Return the (X, Y) coordinate for the center point of the cell that contains the specified text.  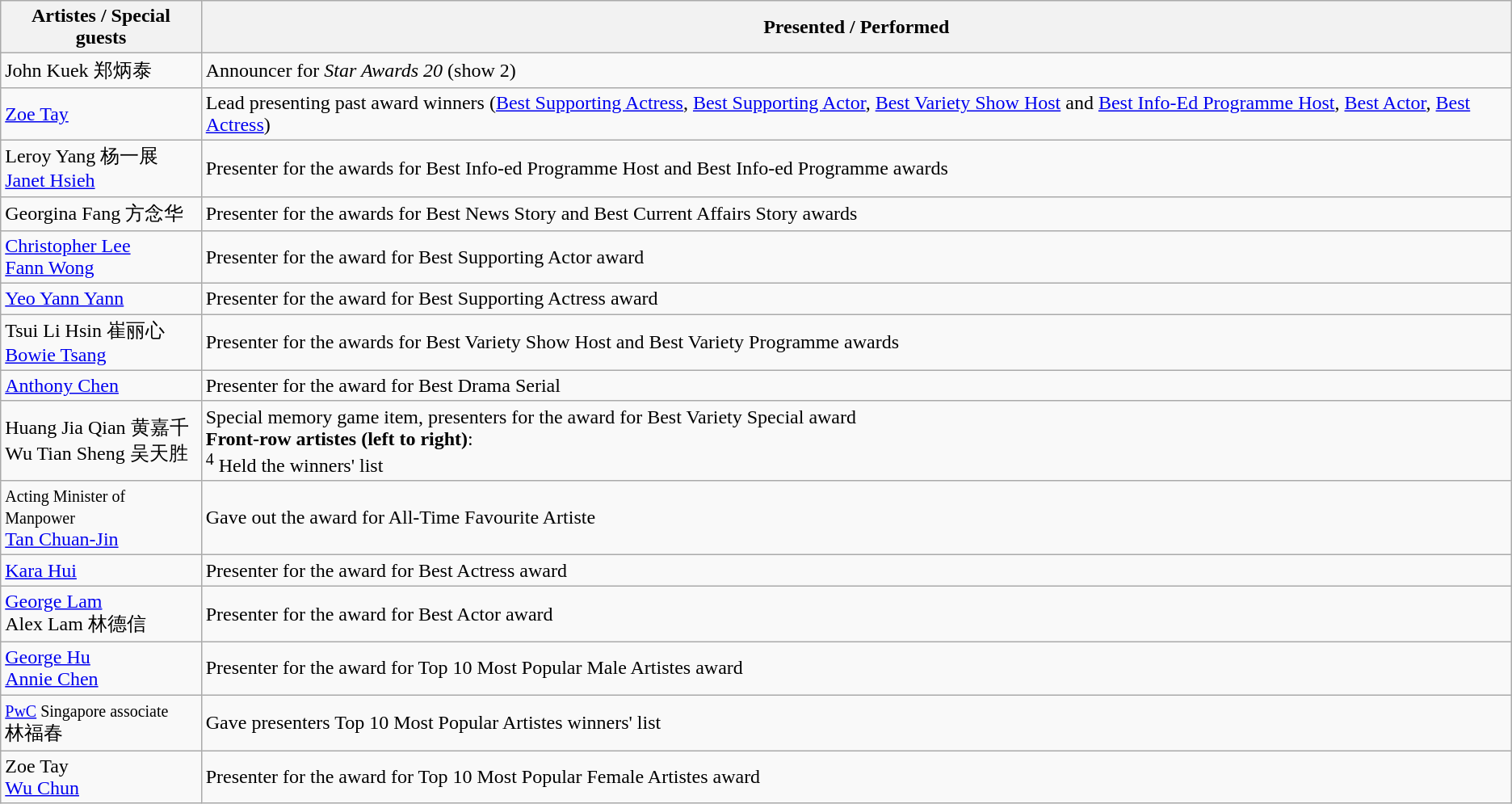
Gave presenters Top 10 Most Popular Artistes winners' list (856, 723)
Zoe Tay Wu Chun (101, 777)
Presented / Performed (856, 27)
Georgina Fang 方念华 (101, 213)
Leroy Yang 杨一展 Janet Hsieh (101, 168)
Presenter for the award for Best Actress award (856, 570)
Artistes / Special guests (101, 27)
PwC Singapore associate 林福春 (101, 723)
Presenter for the award for Best Actor award (856, 614)
George Lam Alex Lam 林德信 (101, 614)
Christopher Lee Fann Wong (101, 257)
Special memory game item, presenters for the award for Best Variety Special award Front-row artistes (left to right): 4 Held the winners' list (856, 441)
Anthony Chen (101, 385)
Huang Jia Qian 黄嘉千 Wu Tian Sheng 吴天胜 (101, 441)
Presenter for the awards for Best Variety Show Host and Best Variety Programme awards (856, 343)
Presenter for the awards for Best Info-ed Programme Host and Best Info-ed Programme awards (856, 168)
Presenter for the award for Best Supporting Actress award (856, 299)
Presenter for the award for Best Drama Serial (856, 385)
Announcer for Star Awards 20 (show 2) (856, 71)
George Hu Annie Chen (101, 669)
Presenter for the award for Top 10 Most Popular Female Artistes award (856, 777)
Presenter for the award for Best Supporting Actor award (856, 257)
Yeo Yann Yann (101, 299)
Presenter for the award for Top 10 Most Popular Male Artistes award (856, 669)
Zoe Tay (101, 113)
Tsui Li Hsin 崔丽心 Bowie Tsang (101, 343)
John Kuek 郑炳泰 (101, 71)
Acting Minister of Manpower Tan Chuan-Jin (101, 518)
Kara Hui (101, 570)
Presenter for the awards for Best News Story and Best Current Affairs Story awards (856, 213)
Gave out the award for All-Time Favourite Artiste (856, 518)
